Extract the (X, Y) coordinate from the center of the cell holding the provided text.  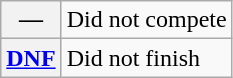
— (31, 20)
Did not finish (146, 58)
Did not compete (146, 20)
DNF (31, 58)
